Pinpoint the cell where the given text exists, returning its (x, y) midpoint coordinate. 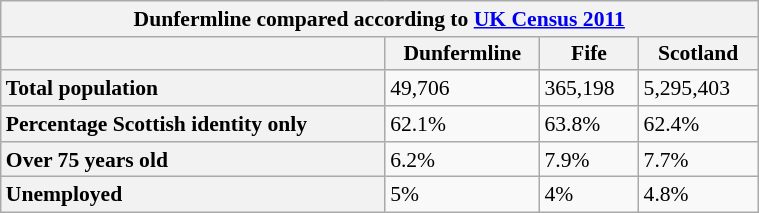
62.4% (698, 124)
62.1% (462, 124)
4% (588, 195)
365,198 (588, 88)
Scotland (698, 54)
7.9% (588, 159)
Percentage Scottish identity only (193, 124)
Dunfermline (462, 54)
Fife (588, 54)
Unemployed (193, 195)
Dunfermline compared according to UK Census 2011 (380, 19)
5% (462, 195)
Total population (193, 88)
6.2% (462, 159)
49,706 (462, 88)
4.8% (698, 195)
63.8% (588, 124)
7.7% (698, 159)
5,295,403 (698, 88)
Over 75 years old (193, 159)
